For the text-containing cell, return its midpoint in [x, y] coordinate format. 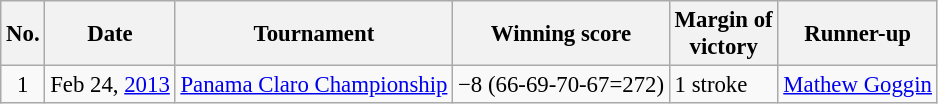
Margin ofvictory [724, 34]
Tournament [314, 34]
Winning score [562, 34]
Runner-up [858, 34]
Date [110, 34]
1 [23, 85]
Feb 24, 2013 [110, 85]
Mathew Goggin [858, 85]
No. [23, 34]
1 stroke [724, 85]
Panama Claro Championship [314, 85]
−8 (66-69-70-67=272) [562, 85]
